For the text-containing cell, return its midpoint in (x, y) coordinate format. 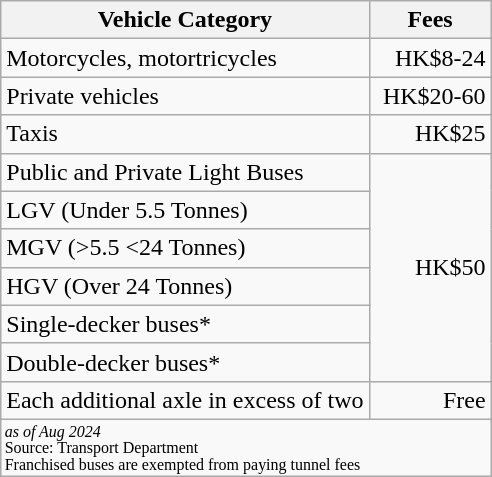
HGV (Over 24 Tonnes) (185, 286)
Motorcycles, motortricycles (185, 58)
LGV (Under 5.5 Tonnes) (185, 210)
Taxis (185, 134)
Free (430, 400)
Fees (430, 20)
HK$8-24 (430, 58)
as of Aug 2024Source: Transport DepartmentFranchised buses are exempted from paying tunnel fees (246, 448)
Double-decker buses* (185, 362)
MGV (>5.5 <24 Tonnes) (185, 248)
Each additional axle in excess of two (185, 400)
Vehicle Category (185, 20)
HK$50 (430, 267)
Private vehicles (185, 96)
HK$20-60 (430, 96)
Public and Private Light Buses (185, 172)
HK$25 (430, 134)
Single-decker buses* (185, 324)
